Identify which cell holds the provided text, then report its [X, Y] central coordinate. 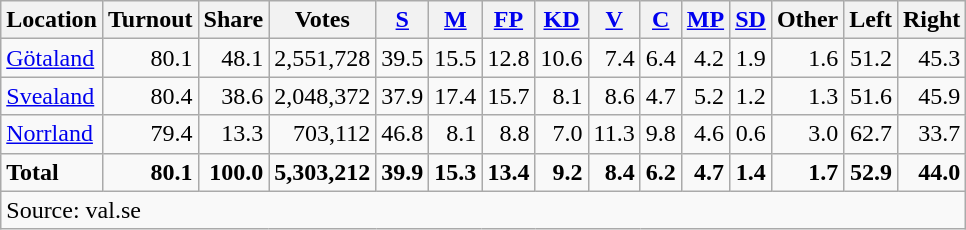
51.2 [871, 58]
15.3 [456, 172]
8.8 [508, 134]
51.6 [871, 96]
Votes [322, 20]
33.7 [931, 134]
M [456, 20]
SD [751, 20]
17.4 [456, 96]
8.4 [614, 172]
9.8 [660, 134]
38.6 [234, 96]
4.2 [705, 58]
Source: val.se [484, 210]
12.8 [508, 58]
46.8 [402, 134]
100.0 [234, 172]
Left [871, 20]
Svealand [52, 96]
5.2 [705, 96]
V [614, 20]
62.7 [871, 134]
44.0 [931, 172]
8.6 [614, 96]
Götaland [52, 58]
MP [705, 20]
1.7 [807, 172]
7.0 [562, 134]
1.3 [807, 96]
15.5 [456, 58]
13.4 [508, 172]
2,048,372 [322, 96]
Norrland [52, 134]
Total [52, 172]
45.9 [931, 96]
1.6 [807, 58]
1.4 [751, 172]
Right [931, 20]
Turnout [150, 20]
Share [234, 20]
S [402, 20]
37.9 [402, 96]
79.4 [150, 134]
703,112 [322, 134]
3.0 [807, 134]
52.9 [871, 172]
KD [562, 20]
5,303,212 [322, 172]
9.2 [562, 172]
Location [52, 20]
1.9 [751, 58]
39.9 [402, 172]
Other [807, 20]
C [660, 20]
FP [508, 20]
39.5 [402, 58]
15.7 [508, 96]
13.3 [234, 134]
4.6 [705, 134]
48.1 [234, 58]
80.4 [150, 96]
6.4 [660, 58]
11.3 [614, 134]
7.4 [614, 58]
6.2 [660, 172]
1.2 [751, 96]
2,551,728 [322, 58]
0.6 [751, 134]
10.6 [562, 58]
45.3 [931, 58]
